Locate the cell with the specified text and output its [x, y] center coordinate. 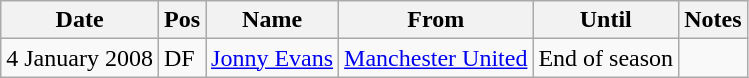
Notes [713, 20]
Pos [182, 20]
Date [80, 20]
Until [606, 20]
Name [272, 20]
End of season [606, 58]
From [436, 20]
4 January 2008 [80, 58]
DF [182, 58]
Manchester United [436, 58]
Jonny Evans [272, 58]
